Scan for the cell matching the given text and deliver its (x, y) coordinate at center. 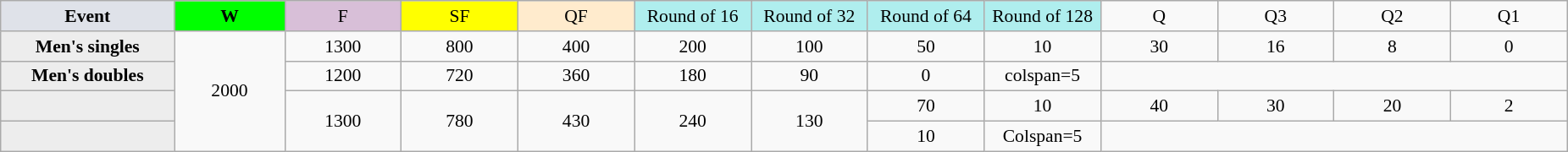
W (230, 16)
20 (1393, 106)
70 (926, 106)
2 (1509, 106)
Round of 32 (809, 16)
2000 (230, 91)
780 (460, 122)
90 (809, 76)
SF (460, 16)
430 (576, 122)
40 (1159, 106)
colspan=5 (1043, 76)
F (343, 16)
720 (460, 76)
Men's doubles (88, 76)
Round of 128 (1043, 16)
180 (693, 76)
130 (809, 122)
Q3 (1276, 16)
800 (460, 46)
400 (576, 46)
100 (809, 46)
Colspan=5 (1043, 137)
240 (693, 122)
8 (1393, 46)
Round of 64 (926, 16)
16 (1276, 46)
Round of 16 (693, 16)
Q1 (1509, 16)
360 (576, 76)
Men's singles (88, 46)
Q2 (1393, 16)
Event (88, 16)
200 (693, 46)
1200 (343, 76)
QF (576, 16)
50 (926, 46)
Q (1159, 16)
